From the cell containing the given text, extract its center point as (x, y) coordinate. 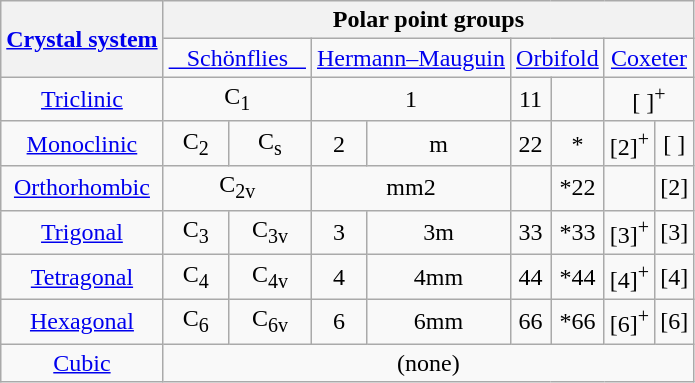
6mm (438, 322)
Hexagonal (82, 322)
C4 (196, 278)
[4] (674, 278)
*44 (578, 278)
11 (531, 100)
*66 (578, 322)
*33 (578, 232)
3m (438, 232)
Orthorhombic (82, 188)
Crystal system (82, 39)
Cubic (82, 363)
m (438, 144)
C6 (196, 322)
4 (340, 278)
2 (340, 144)
*22 (578, 188)
[3] (674, 232)
C1 (237, 100)
C6v (270, 322)
[6]+ (629, 322)
[ ]+ (648, 100)
Monoclinic (82, 144)
(none) (428, 363)
[2]+ (629, 144)
Schönflies (237, 58)
C2 (196, 144)
[6] (674, 322)
Tetragonal (82, 278)
Polar point groups (428, 20)
* (578, 144)
Trigonal (82, 232)
4mm (438, 278)
1 (412, 100)
6 (340, 322)
Orbifold (558, 58)
Hermann–Mauguin (412, 58)
44 (531, 278)
mm2 (412, 188)
[2] (674, 188)
22 (531, 144)
Cs (270, 144)
[4]+ (629, 278)
Triclinic (82, 100)
C3v (270, 232)
3 (340, 232)
[3]+ (629, 232)
[ ] (674, 144)
33 (531, 232)
C3 (196, 232)
Coxeter (648, 58)
66 (531, 322)
C4v (270, 278)
C2v (237, 188)
